Detect which cell encompasses the target text, then output its [X, Y] center coordinate. 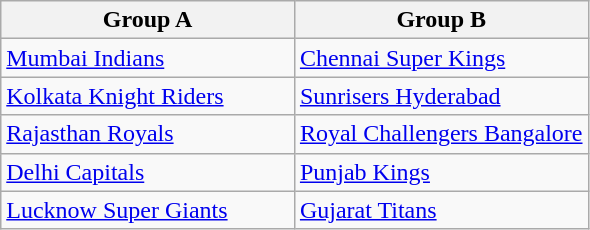
Royal Challengers Bangalore [441, 134]
Delhi Capitals [148, 172]
Lucknow Super Giants [148, 210]
Gujarat Titans [441, 210]
Chennai Super Kings [441, 58]
Kolkata Knight Riders [148, 96]
Mumbai Indians [148, 58]
Punjab Kings [441, 172]
Group B [441, 20]
Rajasthan Royals [148, 134]
Sunrisers Hyderabad [441, 96]
Group A [148, 20]
